Pinpoint the cell where the given text exists, returning its (x, y) midpoint coordinate. 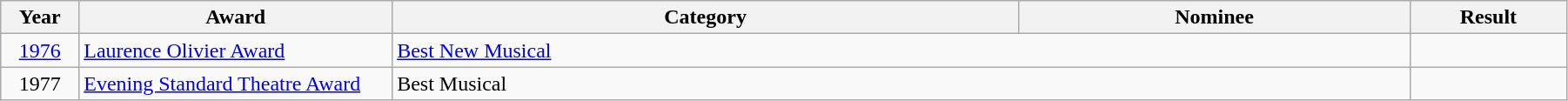
Result (1488, 17)
Nominee (1215, 17)
Best New Musical (901, 50)
Award (236, 17)
1976 (40, 50)
Year (40, 17)
Best Musical (901, 84)
Category (706, 17)
1977 (40, 84)
Evening Standard Theatre Award (236, 84)
Laurence Olivier Award (236, 50)
